For the text-containing cell, return its midpoint in (x, y) coordinate format. 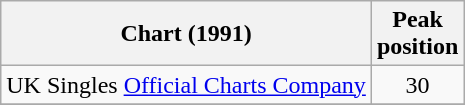
30 (417, 85)
UK Singles Official Charts Company (186, 85)
Chart (1991) (186, 34)
Peakposition (417, 34)
